Scan for the cell matching the given text and deliver its (X, Y) coordinate at center. 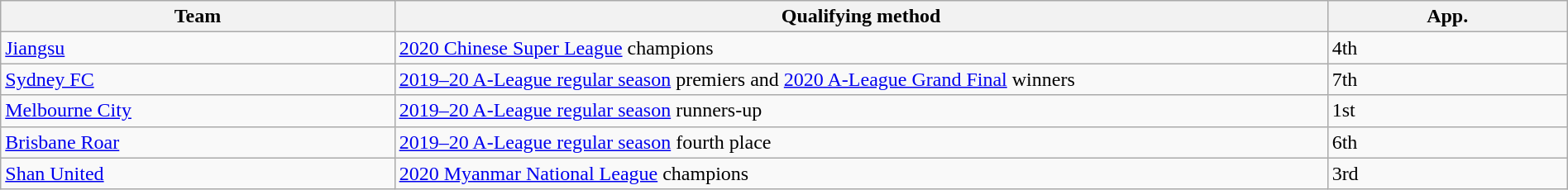
2019–20 A-League regular season runners-up (861, 111)
Sydney FC (198, 79)
2020 Chinese Super League champions (861, 48)
Jiangsu (198, 48)
App. (1447, 17)
7th (1447, 79)
Brisbane Roar (198, 142)
2019–20 A-League regular season premiers and 2020 A-League Grand Final winners (861, 79)
Team (198, 17)
6th (1447, 142)
Shan United (198, 173)
1st (1447, 111)
3rd (1447, 173)
Melbourne City (198, 111)
Qualifying method (861, 17)
2020 Myanmar National League champions (861, 173)
4th (1447, 48)
2019–20 A-League regular season fourth place (861, 142)
